Pinpoint the cell where the given text exists, returning its (x, y) midpoint coordinate. 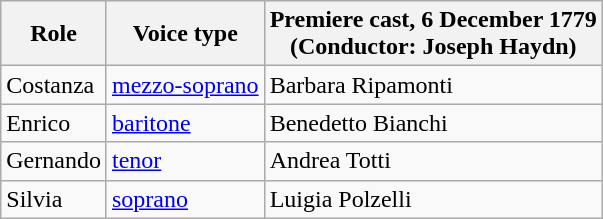
Silvia (54, 199)
baritone (185, 123)
tenor (185, 161)
Voice type (185, 34)
soprano (185, 199)
Enrico (54, 123)
Costanza (54, 85)
Andrea Totti (433, 161)
Gernando (54, 161)
mezzo-soprano (185, 85)
Role (54, 34)
Barbara Ripamonti (433, 85)
Premiere cast, 6 December 1779(Conductor: Joseph Haydn) (433, 34)
Benedetto Bianchi (433, 123)
Luigia Polzelli (433, 199)
